Locate the cell with the specified text and output its (x, y) center coordinate. 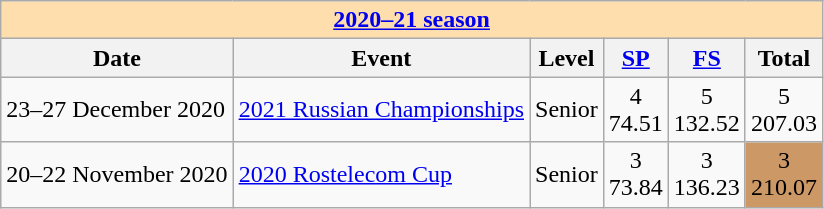
Level (567, 58)
3 136.23 (706, 174)
2021 Russian Championships (381, 110)
2020–21 season (412, 20)
3 73.84 (636, 174)
Total (784, 58)
FS (706, 58)
Date (117, 58)
5207.03 (784, 110)
3 210.07 (784, 174)
4 74.51 (636, 110)
2020 Rostelecom Cup (381, 174)
20–22 November 2020 (117, 174)
SP (636, 58)
Event (381, 58)
5132.52 (706, 110)
23–27 December 2020 (117, 110)
